Identify which cell holds the provided text, then report its [X, Y] central coordinate. 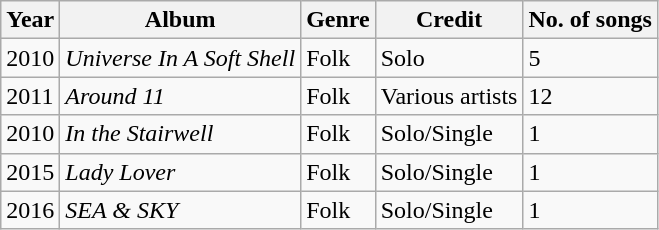
Genre [338, 20]
2011 [30, 96]
No. of songs [590, 20]
5 [590, 58]
Credit [449, 20]
Around 11 [180, 96]
Year [30, 20]
2015 [30, 172]
Album [180, 20]
2016 [30, 210]
In the Stairwell [180, 134]
SEA & SKY [180, 210]
12 [590, 96]
Various artists [449, 96]
Solo [449, 58]
Universe In A Soft Shell [180, 58]
Lady Lover [180, 172]
